Find where the given text appears and provide that cell's center as (x, y) coordinate. 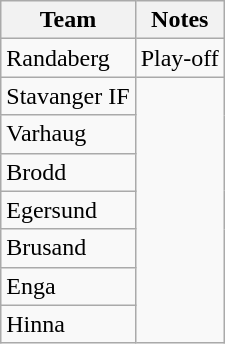
Brusand (68, 248)
Egersund (68, 210)
Randaberg (68, 58)
Stavanger IF (68, 96)
Play-off (180, 58)
Hinna (68, 324)
Team (68, 20)
Enga (68, 286)
Notes (180, 20)
Brodd (68, 172)
Varhaug (68, 134)
